Search for the cell housing the specified text and yield its (X, Y) center coordinate. 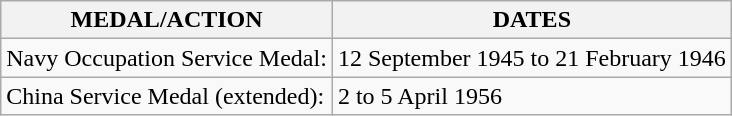
12 September 1945 to 21 February 1946 (532, 58)
China Service Medal (extended): (167, 96)
Navy Occupation Service Medal: (167, 58)
2 to 5 April 1956 (532, 96)
DATES (532, 20)
MEDAL/ACTION (167, 20)
